Return the (x, y) coordinate for the center point of the cell that contains the specified text.  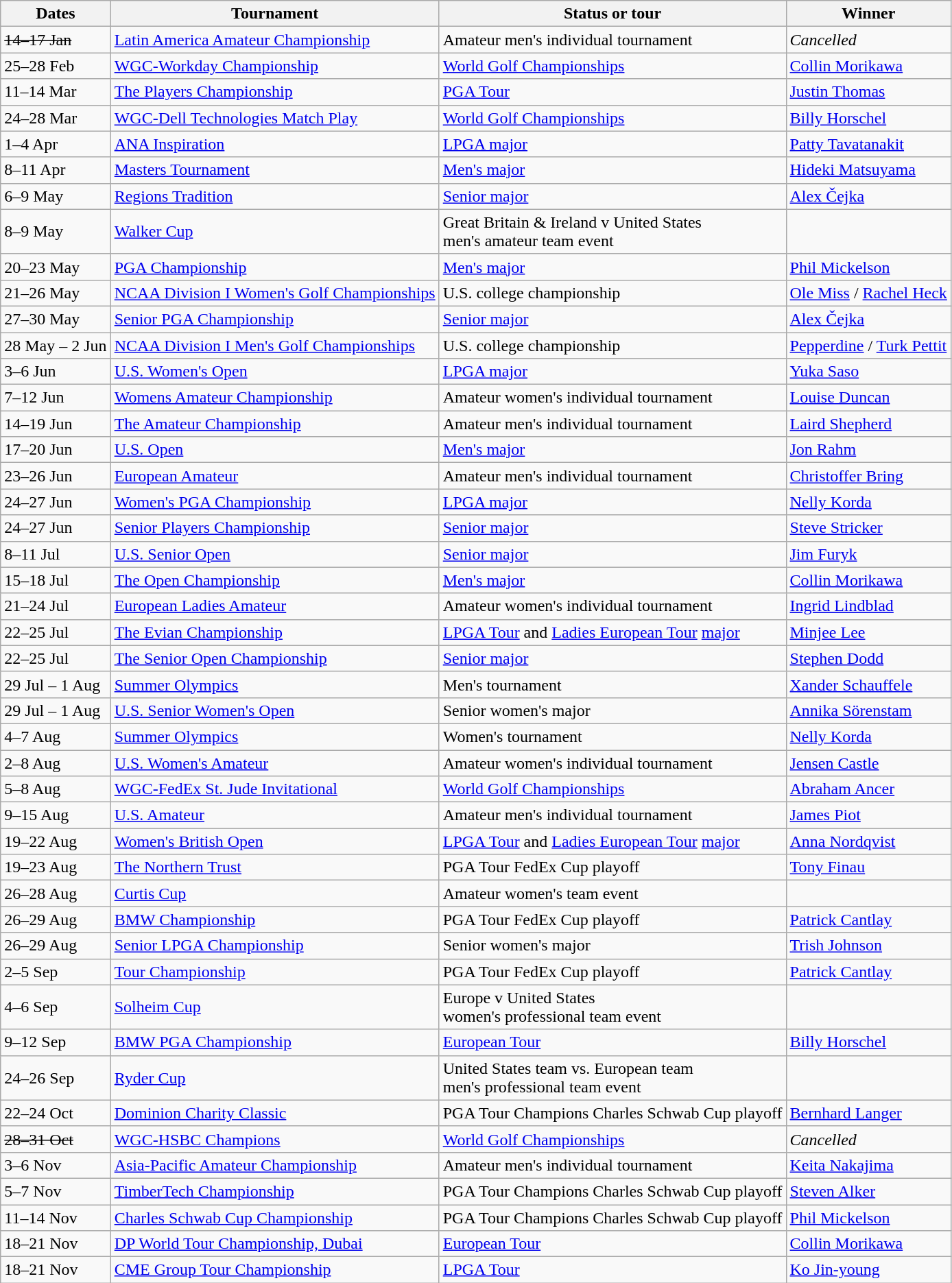
8–11 Apr (56, 170)
4–7 Aug (56, 736)
ANA Inspiration (274, 144)
The Senior Open Championship (274, 658)
U.S. Women's Amateur (274, 763)
WGC-Workday Championship (274, 66)
7–12 Jun (56, 398)
Justin Thomas (868, 92)
Women's tournament (612, 736)
20–23 May (56, 267)
Solheim Cup (274, 1007)
Anna Nordqvist (868, 841)
U.S. Senior Open (274, 554)
The Players Championship (274, 92)
2–5 Sep (56, 972)
The Open Championship (274, 580)
Bernhard Langer (868, 1113)
Asia-Pacific Amateur Championship (274, 1165)
PGA Tour (612, 92)
Walker Cup (274, 232)
Winner (868, 14)
Jon Rahm (868, 450)
1–4 Apr (56, 144)
Ingrid Lindblad (868, 606)
15–18 Jul (56, 580)
DP World Tour Championship, Dubai (274, 1244)
11–14 Mar (56, 92)
The Evian Championship (274, 632)
U.S. Open (274, 450)
The Amateur Championship (274, 424)
8–9 May (56, 232)
5–8 Aug (56, 789)
Dates (56, 14)
Trish Johnson (868, 946)
Ko Jin-young (868, 1270)
21–24 Jul (56, 606)
LPGA Tour (612, 1270)
Stephen Dodd (868, 658)
11–14 Nov (56, 1217)
Minjee Lee (868, 632)
Senior Players Championship (274, 528)
U.S. Women's Open (274, 372)
24–26 Sep (56, 1078)
U.S. Amateur (274, 815)
WGC-FedEx St. Jude Invitational (274, 789)
3–6 Jun (56, 372)
Keita Nakajima (868, 1165)
James Piot (868, 815)
9–12 Sep (56, 1042)
19–22 Aug (56, 841)
Tour Championship (274, 972)
European Amateur (274, 476)
Womens Amateur Championship (274, 398)
Women's British Open (274, 841)
28–31 Oct (56, 1139)
4–6 Sep (56, 1007)
Latin America Amateur Championship (274, 40)
Great Britain & Ireland v United Statesmen's amateur team event (612, 232)
9–15 Aug (56, 815)
Ole Miss / Rachel Heck (868, 293)
Amateur women's team event (612, 894)
Women's PGA Championship (274, 502)
Regions Tradition (274, 196)
21–26 May (56, 293)
Pepperdine / Turk Pettit (868, 345)
Abraham Ancer (868, 789)
Tournament (274, 14)
6–9 May (56, 196)
17–20 Jun (56, 450)
25–28 Feb (56, 66)
23–26 Jun (56, 476)
BMW PGA Championship (274, 1042)
Tony Finau (868, 867)
Xander Schauffele (868, 684)
NCAA Division I Women's Golf Championships (274, 293)
TimberTech Championship (274, 1191)
CME Group Tour Championship (274, 1270)
Charles Schwab Cup Championship (274, 1217)
Annika Sörenstam (868, 710)
Ryder Cup (274, 1078)
19–23 Aug (56, 867)
8–11 Jul (56, 554)
Masters Tournament (274, 170)
26–28 Aug (56, 894)
WGC-HSBC Champions (274, 1139)
U.S. Senior Women's Open (274, 710)
Status or tour (612, 14)
WGC-Dell Technologies Match Play (274, 118)
22–24 Oct (56, 1113)
3–6 Nov (56, 1165)
Senior LPGA Championship (274, 946)
NCAA Division I Men's Golf Championships (274, 345)
Jensen Castle (868, 763)
The Northern Trust (274, 867)
Yuka Saso (868, 372)
Christoffer Bring (868, 476)
United States team vs. European teammen's professional team event (612, 1078)
Steve Stricker (868, 528)
14–19 Jun (56, 424)
5–7 Nov (56, 1191)
24–28 Mar (56, 118)
European Ladies Amateur (274, 606)
Patty Tavatanakit (868, 144)
BMW Championship (274, 920)
Men's tournament (612, 684)
Europe v United Stateswomen's professional team event (612, 1007)
PGA Championship (274, 267)
2–8 Aug (56, 763)
Senior PGA Championship (274, 319)
14–17 Jan (56, 40)
Curtis Cup (274, 894)
27–30 May (56, 319)
28 May – 2 Jun (56, 345)
Laird Shepherd (868, 424)
Louise Duncan (868, 398)
Dominion Charity Classic (274, 1113)
Hideki Matsuyama (868, 170)
Steven Alker (868, 1191)
Jim Furyk (868, 554)
